Output the (x, y) coordinate of the center of the cell containing the given text.  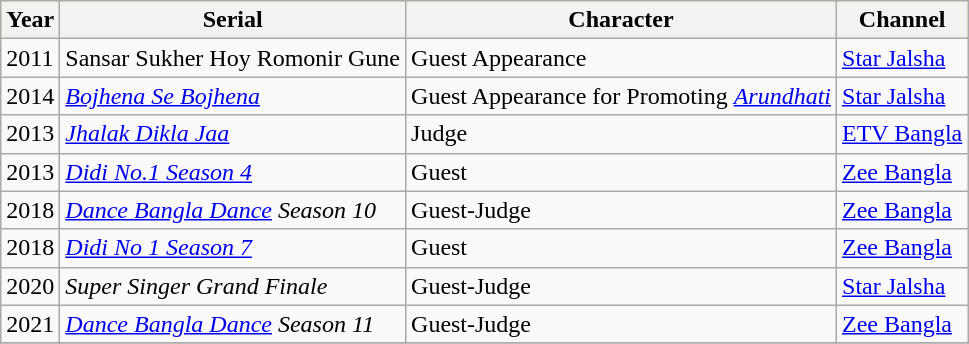
2014 (30, 96)
Bojhena Se Bojhena (233, 96)
Judge (622, 134)
2021 (30, 324)
Serial (233, 20)
Didi No 1 Season 7 (233, 248)
Super Singer Grand Finale (233, 286)
Sansar Sukher Hoy Romonir Gune (233, 58)
Year (30, 20)
Jhalak Dikla Jaa (233, 134)
Dance Bangla Dance Season 10 (233, 210)
ETV Bangla (902, 134)
2020 (30, 286)
Character (622, 20)
Didi No.1 Season 4 (233, 172)
Dance Bangla Dance Season 11 (233, 324)
Channel (902, 20)
Guest Appearance (622, 58)
2011 (30, 58)
Guest Appearance for Promoting Arundhati (622, 96)
